Find where the given text appears and provide that cell's center as [x, y] coordinate. 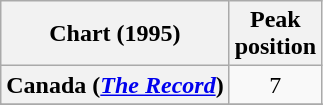
Chart (1995) [115, 34]
Peakposition [275, 34]
Canada (The Record) [115, 85]
7 [275, 85]
